Determine the (X, Y) coordinate at the center of the cell enclosing the given text.  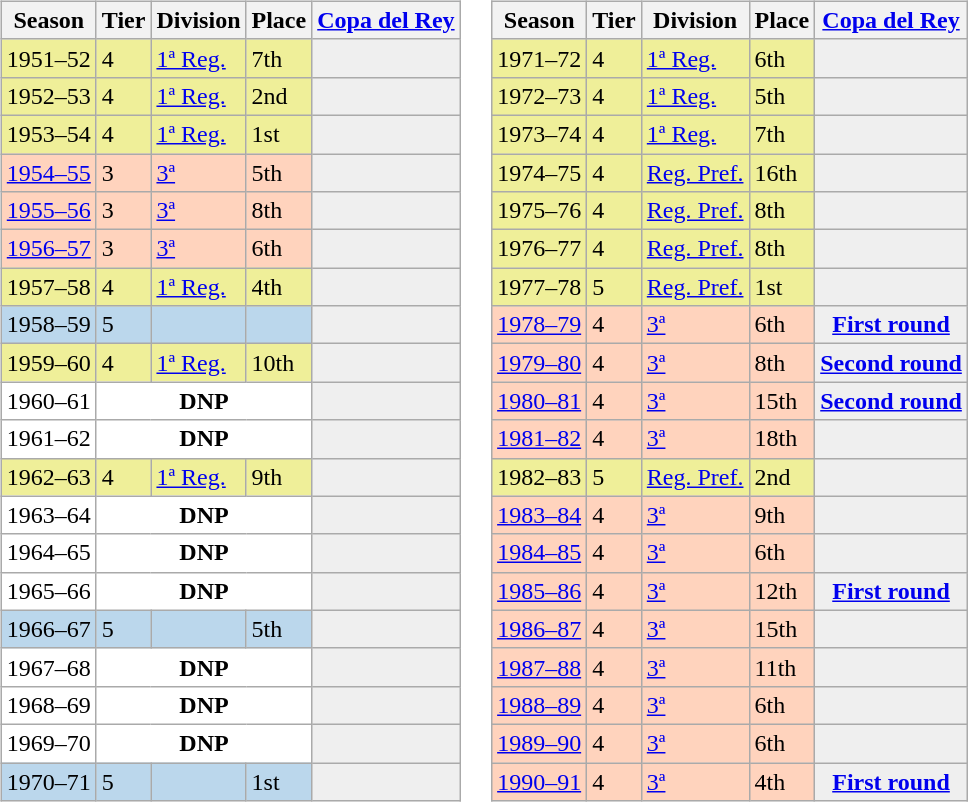
1962–63 (48, 477)
1965–66 (48, 591)
1958–59 (48, 325)
1951–52 (48, 58)
1954–55 (48, 173)
1953–54 (48, 134)
1959–60 (48, 363)
1963–64 (48, 515)
1981–82 (540, 439)
1967–68 (48, 667)
10th (279, 363)
1976–77 (540, 249)
1978–79 (540, 325)
1977–78 (540, 287)
1968–69 (48, 705)
1970–71 (48, 781)
1986–87 (540, 629)
1982–83 (540, 477)
1972–73 (540, 96)
1975–76 (540, 211)
1961–62 (48, 439)
1973–74 (540, 134)
16th (782, 173)
1969–70 (48, 743)
1960–61 (48, 401)
1988–89 (540, 705)
1983–84 (540, 515)
1971–72 (540, 58)
1987–88 (540, 667)
1957–58 (48, 287)
1974–75 (540, 173)
1990–91 (540, 781)
1980–81 (540, 401)
1955–56 (48, 211)
1952–53 (48, 96)
1956–57 (48, 249)
18th (782, 439)
1984–85 (540, 553)
1979–80 (540, 363)
1966–67 (48, 629)
11th (782, 667)
1985–86 (540, 591)
1989–90 (540, 743)
1964–65 (48, 553)
12th (782, 591)
